Locate the cell with the specified text and output its [X, Y] center coordinate. 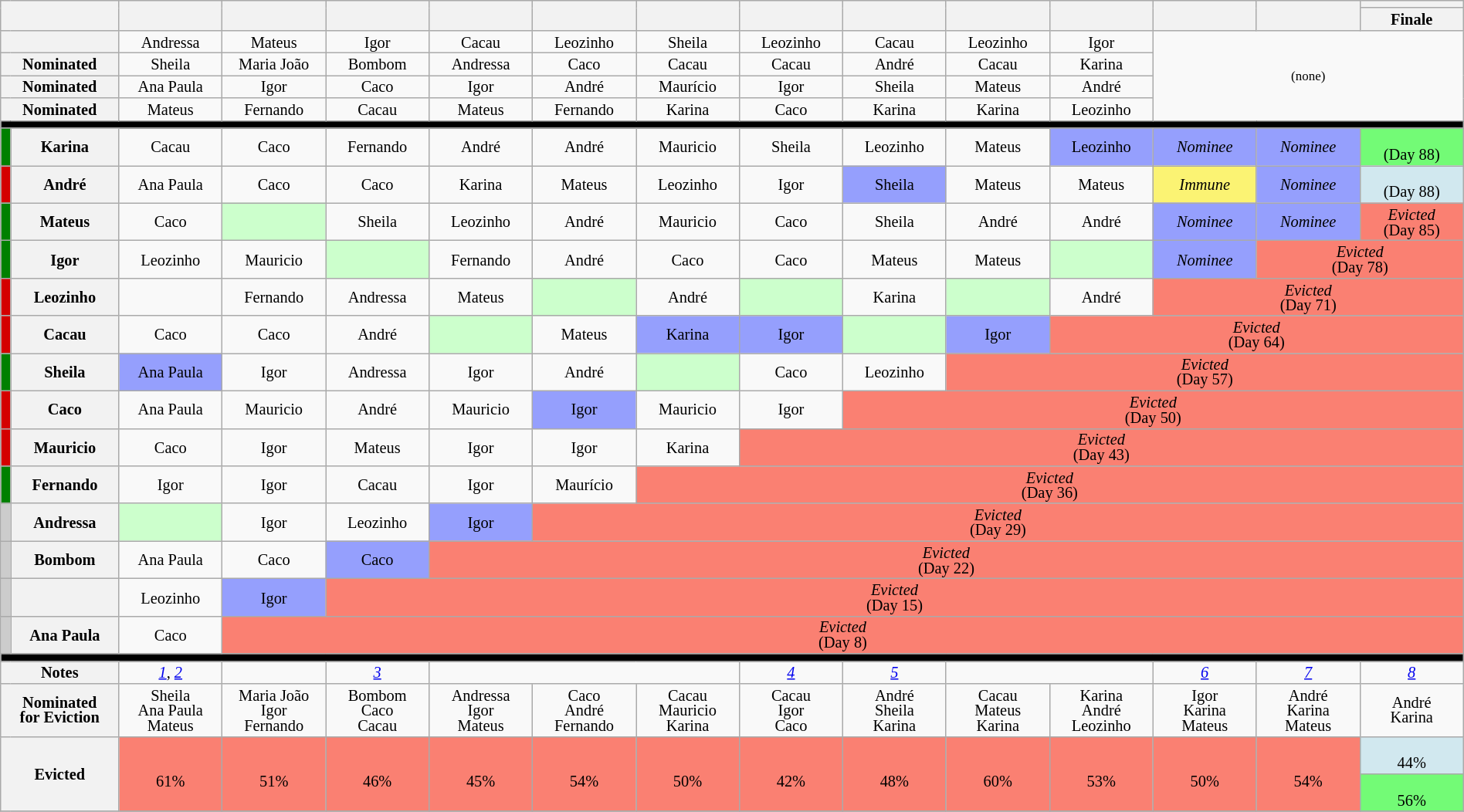
45% [481, 773]
Evicted(Day 85) [1411, 222]
(none) [1308, 76]
CacauIgorCaco [791, 709]
4 [791, 672]
CacauMateusKarina [998, 709]
Evicted(Day 71) [1308, 296]
SheilaAna PaulaMateus [171, 709]
42% [791, 773]
BombomCacoCacau [378, 709]
60% [998, 773]
6 [1205, 672]
IgorKarinaMateus [1205, 709]
Finale [1411, 19]
51% [274, 773]
Evicted(Day 22) [947, 560]
KarinaAndréLeozinho [1101, 709]
Evicted [60, 773]
Evicted(Day 8) [843, 634]
61% [171, 773]
AndressaIgorMateus [481, 709]
Immune [1205, 184]
Maria João [274, 63]
5 [894, 672]
48% [894, 773]
Evicted(Day 78) [1360, 259]
Evicted(Day 36) [1050, 485]
3 [378, 672]
44% [1411, 755]
8 [1411, 672]
53% [1101, 773]
Evicted(Day 15) [895, 597]
AndréSheilaKarina [894, 709]
AndréKarinaMateus [1308, 709]
CacauMauricioKarina [688, 709]
AndréKarina [1411, 709]
Evicted(Day 50) [1153, 409]
Evicted(Day 29) [998, 522]
CacoAndréFernando [585, 709]
Notes [60, 672]
Nominatedfor Eviction [60, 709]
1, 2 [171, 672]
56% [1411, 792]
Evicted(Day 43) [1101, 448]
7 [1308, 672]
Maria JoãoIgorFernando [274, 709]
Evicted(Day 57) [1205, 372]
Evicted(Day 64) [1256, 335]
46% [378, 773]
